Extract the (X, Y) coordinate from the center of the cell holding the provided text.  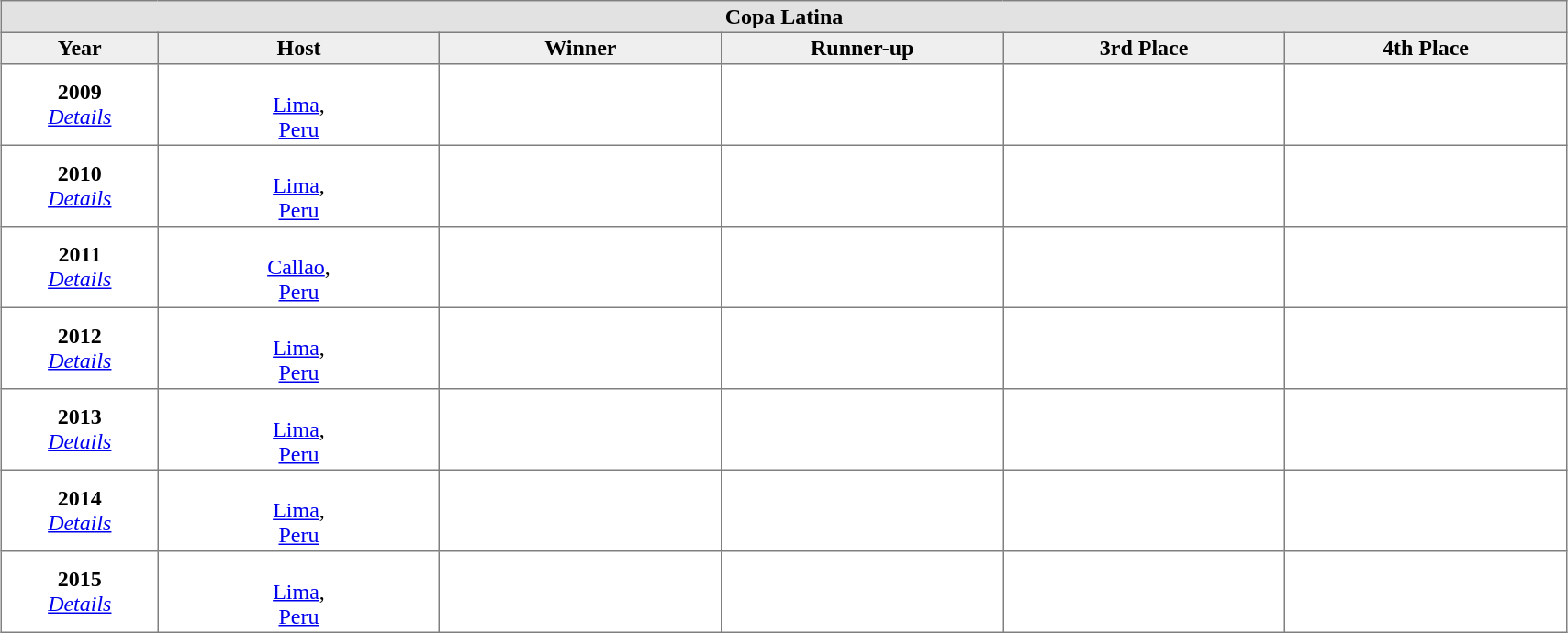
Callao, Peru (299, 267)
2015Details (80, 592)
Winner (580, 48)
Year (80, 48)
2014Details (80, 510)
2011Details (80, 267)
4th Place (1427, 48)
2010Details (80, 185)
Copa Latina (784, 17)
Host (299, 48)
2013Details (80, 429)
3rd Place (1144, 48)
Runner-up (863, 48)
2012Details (80, 348)
2009Details (80, 105)
